Return [X, Y] of the center of cell containing provided text 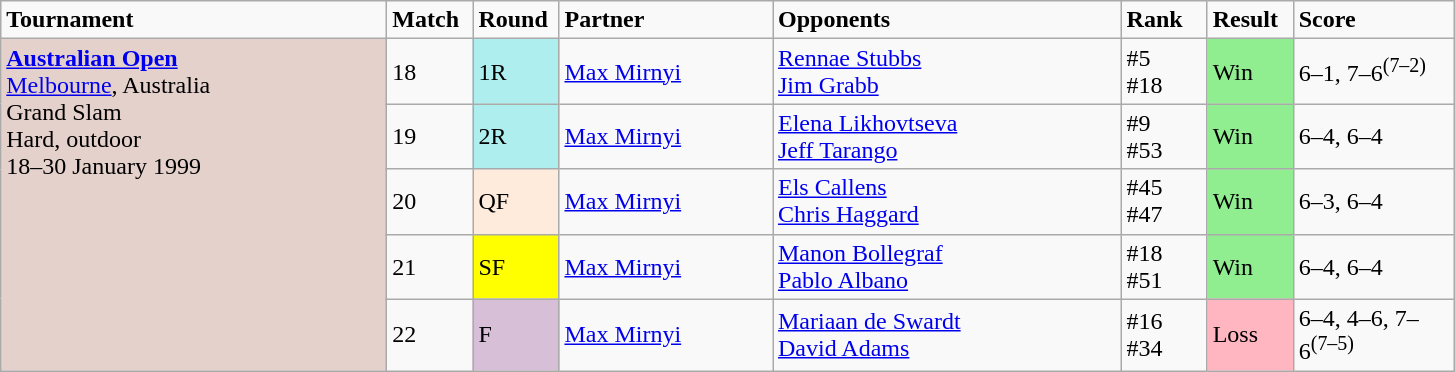
Loss [1250, 335]
21 [430, 266]
22 [430, 335]
Opponents [946, 20]
Score [1374, 20]
6–3, 6–4 [1374, 202]
Australian Open Melbourne, AustraliaGrand SlamHard, outdoor18–30 January 1999 [194, 205]
19 [430, 136]
Els Callens Chris Haggard [946, 202]
Tournament [194, 20]
6–1, 7–6(7–2) [1374, 72]
Result [1250, 20]
#16#34 [1164, 335]
Match [430, 20]
Round [516, 20]
Rank [1164, 20]
#5#18 [1164, 72]
#9#53 [1164, 136]
#45#47 [1164, 202]
1R [516, 72]
20 [430, 202]
F [516, 335]
18 [430, 72]
2R [516, 136]
Partner [666, 20]
Rennae Stubbs Jim Grabb [946, 72]
Manon Bollegraf Pablo Albano [946, 266]
SF [516, 266]
#18#51 [1164, 266]
Mariaan de Swardt David Adams [946, 335]
6–4, 4–6, 7–6(7–5) [1374, 335]
Elena Likhovtseva Jeff Tarango [946, 136]
QF [516, 202]
